Scan for the cell matching the given text and deliver its [x, y] coordinate at center. 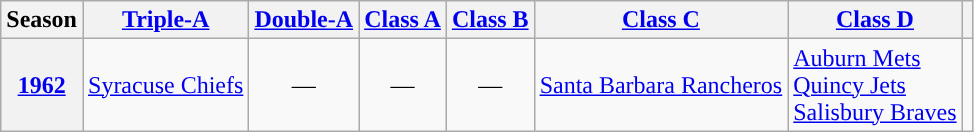
Season [42, 20]
Class B [490, 20]
1962 [42, 85]
Double-A [304, 20]
Class C [661, 20]
Auburn MetsQuincy JetsSalisbury Braves [875, 85]
Triple-A [165, 20]
Santa Barbara Rancheros [661, 85]
Class D [875, 20]
Syracuse Chiefs [165, 85]
Class A [403, 20]
